Return [X, Y] of the center of cell containing provided text 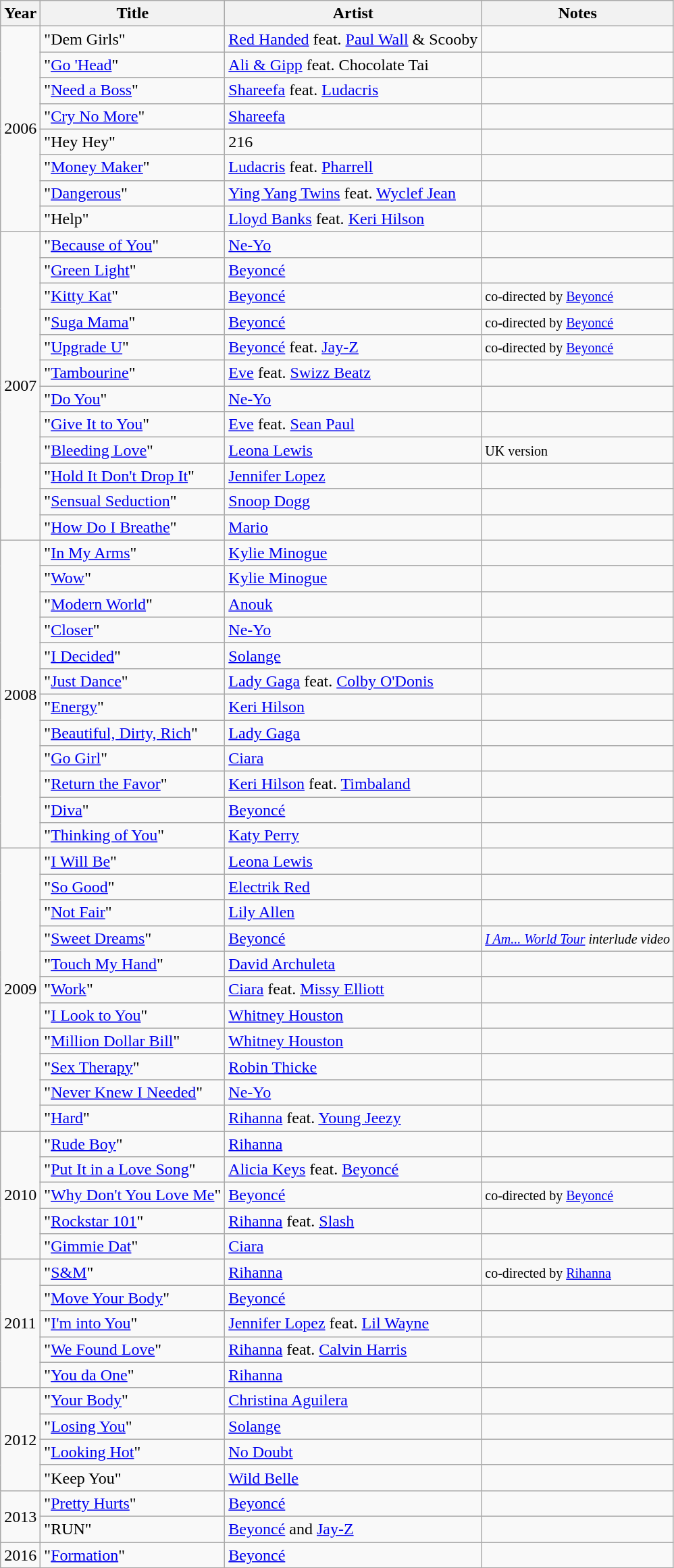
Alicia Keys feat. Beyoncé [353, 1170]
"Gimmie Dat" [132, 1247]
Jennifer Lopez feat. Lil Wayne [353, 1324]
Mario [353, 527]
"I Look to You" [132, 1015]
"Keep You" [132, 1478]
2016 [20, 1555]
Electrik Red [353, 887]
"Never Knew I Needed" [132, 1092]
"Pretty Hurts" [132, 1503]
2013 [20, 1516]
Rihanna feat. Calvin Harris [353, 1349]
"Formation" [132, 1555]
Beyoncé and Jay-Z [353, 1529]
"Money Maker" [132, 167]
Jennifer Lopez [353, 476]
"Closer" [132, 630]
"Thinking of You" [132, 836]
Title [132, 13]
Ludacris feat. Pharrell [353, 167]
"I Decided" [132, 655]
"Work" [132, 990]
Red Handed feat. Paul Wall & Scooby [353, 39]
"Put It in a Love Song" [132, 1170]
"Dem Girls" [132, 39]
2010 [20, 1195]
Ali & Gipp feat. Chocolate Tai [353, 65]
Rihanna feat. Slash [353, 1221]
"Help" [132, 219]
Shareefa [353, 116]
"Beautiful, Dirty, Rich" [132, 732]
"Diva" [132, 810]
"Return the Favor" [132, 784]
Rihanna feat. Young Jeezy [353, 1118]
"In My Arms" [132, 553]
Lady Gaga feat. Colby O'Donis [353, 681]
Robin Thicke [353, 1066]
Anouk [353, 604]
"I'm into You" [132, 1324]
"Hey Hey" [132, 142]
"Move Your Body" [132, 1298]
Lady Gaga [353, 732]
"Do You" [132, 399]
Notes [578, 13]
"Touch My Hand" [132, 964]
"Because of You" [132, 244]
I Am... World Tour interlude video [578, 938]
"Modern World" [132, 604]
"Hard" [132, 1118]
"Dangerous" [132, 193]
Christina Aguilera [353, 1401]
"How Do I Breathe" [132, 527]
"Why Don't You Love Me" [132, 1195]
Year [20, 13]
2011 [20, 1324]
Lily Allen [353, 913]
"Suga Mama" [132, 322]
"Hold It Don't Drop It" [132, 476]
"Sex Therapy" [132, 1066]
"I Will Be" [132, 861]
"Cry No More" [132, 116]
"Losing You" [132, 1426]
2007 [20, 386]
co-directed by Rihanna [578, 1272]
"Rude Boy" [132, 1144]
2009 [20, 990]
"Need a Boss" [132, 90]
2008 [20, 694]
"Give It to You" [132, 425]
No Doubt [353, 1452]
Katy Perry [353, 836]
Eve feat. Sean Paul [353, 425]
"So Good" [132, 887]
"Looking Hot" [132, 1452]
"Million Dollar Bill" [132, 1041]
"Not Fair" [132, 913]
"S&M" [132, 1272]
Keri Hilson [353, 707]
"Upgrade U" [132, 348]
"We Found Love" [132, 1349]
"Bleeding Love" [132, 450]
"Kitty Kat" [132, 296]
"Energy" [132, 707]
2006 [20, 129]
David Archuleta [353, 964]
Lloyd Banks feat. Keri Hilson [353, 219]
"Go Girl" [132, 759]
"Your Body" [132, 1401]
Ying Yang Twins feat. Wyclef Jean [353, 193]
Beyoncé feat. Jay-Z [353, 348]
Eve feat. Swizz Beatz [353, 373]
Shareefa feat. Ludacris [353, 90]
"Wow" [132, 578]
"You da One" [132, 1375]
Keri Hilson feat. Timbaland [353, 784]
216 [353, 142]
"Green Light" [132, 270]
"Go 'Head" [132, 65]
UK version [578, 450]
"Rockstar 101" [132, 1221]
"Just Dance" [132, 681]
"RUN" [132, 1529]
Ciara feat. Missy Elliott [353, 990]
2012 [20, 1439]
Snoop Dogg [353, 502]
"Sweet Dreams" [132, 938]
Artist [353, 13]
"Sensual Seduction" [132, 502]
Wild Belle [353, 1478]
"Tambourine" [132, 373]
